Extract the (x, y) coordinate from the center of the cell holding the provided text.  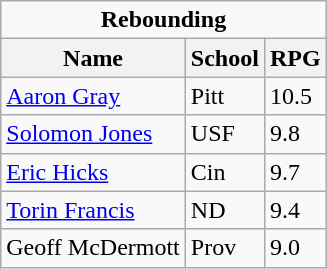
Geoff McDermott (94, 248)
Pitt (224, 96)
Solomon Jones (94, 134)
RPG (295, 58)
Torin Francis (94, 210)
ND (224, 210)
9.7 (295, 172)
9.4 (295, 210)
10.5 (295, 96)
School (224, 58)
Aaron Gray (94, 96)
9.8 (295, 134)
Rebounding (164, 20)
USF (224, 134)
Cin (224, 172)
Prov (224, 248)
Name (94, 58)
Eric Hicks (94, 172)
9.0 (295, 248)
